For the text-containing cell, return its midpoint in (X, Y) coordinate format. 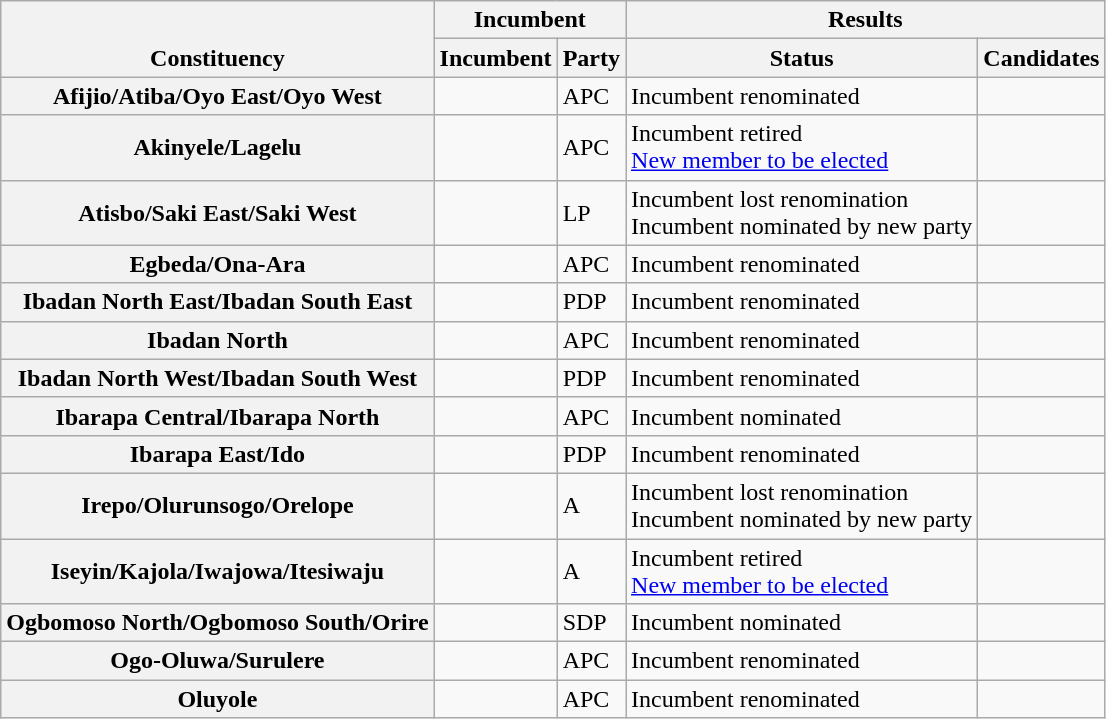
Egbeda/Ona-Ara (218, 264)
Iseyin/Kajola/Iwajowa/Itesiwaju (218, 570)
Ogo-Oluwa/Surulere (218, 661)
Constituency (218, 39)
Ibadan North East/Ibadan South East (218, 302)
Party (591, 58)
Candidates (1042, 58)
Status (802, 58)
Ibarapa Central/Ibarapa North (218, 416)
LP (591, 212)
Ogbomoso North/Ogbomoso South/Orire (218, 623)
Oluyole (218, 699)
Irepo/Olurunsogo/Orelope (218, 506)
Akinyele/Lagelu (218, 148)
Ibarapa East/Ido (218, 454)
Ibadan North (218, 340)
Results (866, 20)
Afijio/Atiba/Oyo East/Oyo West (218, 96)
SDP (591, 623)
Atisbo/Saki East/Saki West (218, 212)
Ibadan North West/Ibadan South West (218, 378)
